Detect which cell encompasses the target text, then output its [X, Y] center coordinate. 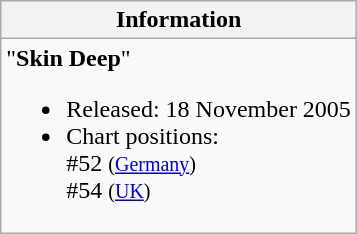
Information [179, 20]
"Skin Deep"Released: 18 November 2005Chart positions: #52 (Germany) #54 (UK) [179, 136]
